Search for the cell housing the specified text and yield its (X, Y) center coordinate. 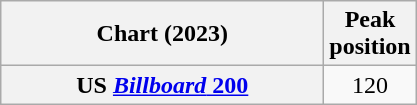
US Billboard 200 (162, 85)
120 (370, 85)
Chart (2023) (162, 34)
Peakposition (370, 34)
